Pinpoint the cell where the given text exists, returning its [x, y] midpoint coordinate. 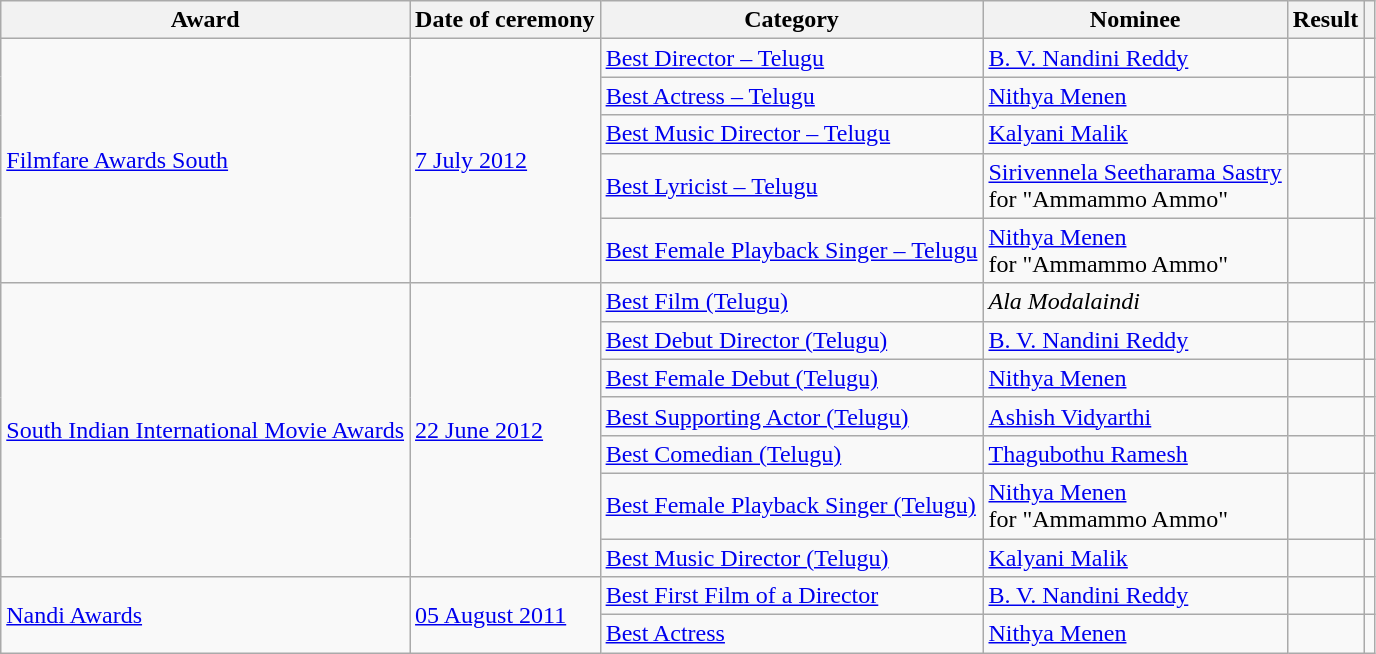
05 August 2011 [506, 615]
South Indian International Movie Awards [206, 430]
Thagubothu Ramesh [1135, 454]
Ashish Vidyarthi [1135, 416]
Best Comedian (Telugu) [792, 454]
Best Film (Telugu) [792, 302]
Best Debut Director (Telugu) [792, 340]
Filmfare Awards South [206, 161]
Date of ceremony [506, 20]
Nominee [1135, 20]
Ala Modalaindi [1135, 302]
Best Lyricist – Telugu [792, 186]
Result [1325, 20]
Best Music Director – Telugu [792, 134]
Category [792, 20]
Sirivennela Seetharama Sastryfor "Ammammo Ammo" [1135, 186]
Best Female Debut (Telugu) [792, 378]
Award [206, 20]
Best Music Director (Telugu) [792, 557]
22 June 2012 [506, 430]
Best Actress – Telugu [792, 96]
Nandi Awards [206, 615]
Best First Film of a Director [792, 596]
7 July 2012 [506, 161]
Best Female Playback Singer – Telugu [792, 250]
Best Actress [792, 634]
Best Female Playback Singer (Telugu) [792, 506]
Best Supporting Actor (Telugu) [792, 416]
Best Director – Telugu [792, 58]
